Return (x, y) of the center of cell containing provided text 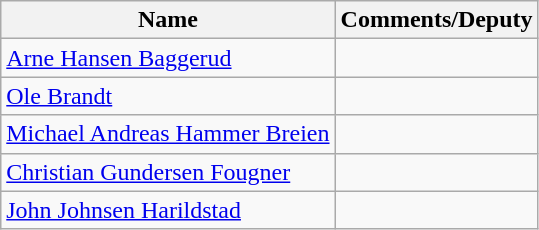
Arne Hansen Baggerud (168, 58)
Name (168, 20)
Ole Brandt (168, 96)
Christian Gundersen Fougner (168, 172)
John Johnsen Harildstad (168, 210)
Michael Andreas Hammer Breien (168, 134)
Comments/Deputy (436, 20)
